Locate the cell with the specified text and output its [X, Y] center coordinate. 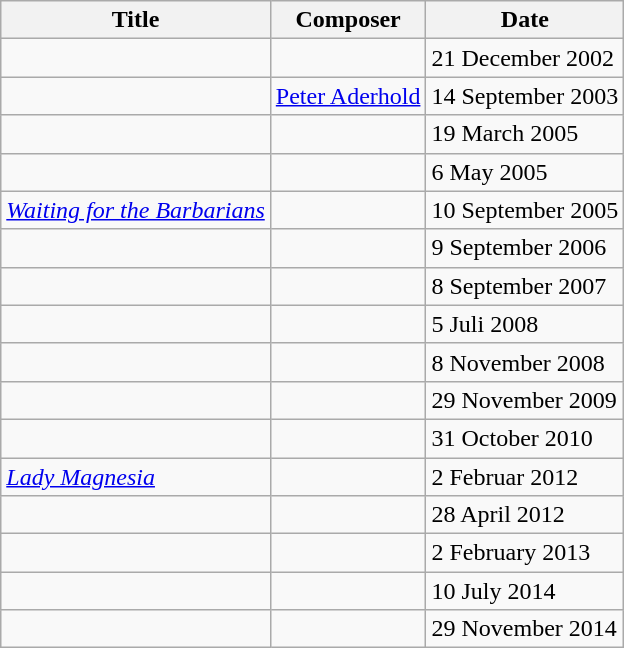
2 February 2013 [525, 553]
Title [136, 20]
14 September 2003 [525, 96]
Date [525, 20]
10 September 2005 [525, 210]
Lady Magnesia [136, 477]
Composer [348, 20]
8 November 2008 [525, 362]
Peter Aderhold [348, 96]
Waiting for the Barbarians [136, 210]
9 September 2006 [525, 248]
8 September 2007 [525, 286]
6 May 2005 [525, 172]
19 March 2005 [525, 134]
31 October 2010 [525, 438]
2 Februar 2012 [525, 477]
29 November 2009 [525, 400]
5 Juli 2008 [525, 324]
21 December 2002 [525, 58]
10 July 2014 [525, 591]
28 April 2012 [525, 515]
29 November 2014 [525, 629]
